Detect which cell encompasses the target text, then output its (x, y) center coordinate. 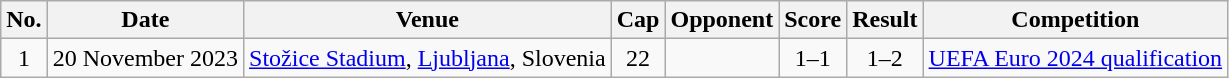
Stožice Stadium, Ljubljana, Slovenia (428, 58)
Result (885, 20)
Competition (1076, 20)
Opponent (722, 20)
Venue (428, 20)
UEFA Euro 2024 qualification (1076, 58)
22 (638, 58)
Cap (638, 20)
No. (24, 20)
20 November 2023 (145, 58)
Score (813, 20)
1 (24, 58)
Date (145, 20)
1–1 (813, 58)
1–2 (885, 58)
